Locate the cell with the specified text and output its (X, Y) center coordinate. 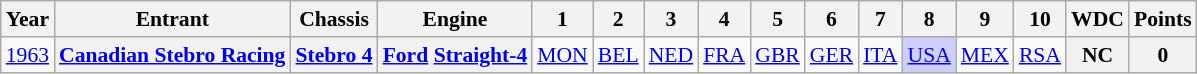
0 (1163, 55)
NED (671, 55)
MEX (985, 55)
1 (562, 19)
RSA (1040, 55)
9 (985, 19)
WDC (1098, 19)
GBR (778, 55)
NC (1098, 55)
BEL (618, 55)
Stebro 4 (334, 55)
Year (28, 19)
MON (562, 55)
1963 (28, 55)
Canadian Stebro Racing (172, 55)
8 (928, 19)
7 (880, 19)
5 (778, 19)
4 (724, 19)
FRA (724, 55)
ITA (880, 55)
2 (618, 19)
Chassis (334, 19)
USA (928, 55)
Points (1163, 19)
6 (832, 19)
Entrant (172, 19)
3 (671, 19)
GER (832, 55)
Ford Straight-4 (456, 55)
10 (1040, 19)
Engine (456, 19)
